Search for the cell housing the specified text and yield its (X, Y) center coordinate. 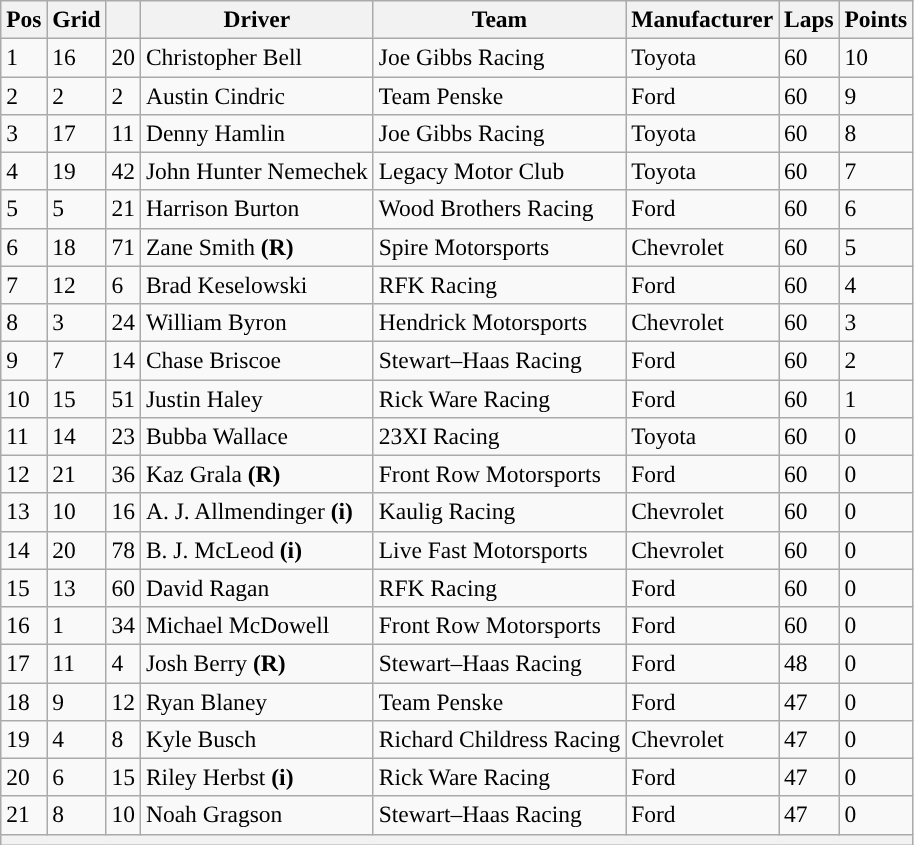
Riley Herbst (i) (256, 777)
Hendrick Motorsports (499, 322)
Legacy Motor Club (499, 171)
36 (123, 474)
34 (123, 625)
Manufacturer (702, 19)
Richard Childress Racing (499, 739)
48 (810, 663)
Laps (810, 19)
23XI Racing (499, 436)
Justin Haley (256, 398)
51 (123, 398)
Spire Motorsports (499, 247)
Zane Smith (R) (256, 247)
Kaz Grala (R) (256, 474)
Noah Gragson (256, 815)
Points (876, 19)
Kaulig Racing (499, 512)
Harrison Burton (256, 209)
Pos (24, 19)
John Hunter Nemechek (256, 171)
Josh Berry (R) (256, 663)
Kyle Busch (256, 739)
42 (123, 171)
23 (123, 436)
Wood Brothers Racing (499, 209)
78 (123, 550)
David Ragan (256, 588)
Denny Hamlin (256, 133)
Christopher Bell (256, 57)
Grid (76, 19)
William Byron (256, 322)
Team (499, 19)
71 (123, 247)
Bubba Wallace (256, 436)
B. J. McLeod (i) (256, 550)
Brad Keselowski (256, 285)
24 (123, 322)
Driver (256, 19)
Austin Cindric (256, 95)
Ryan Blaney (256, 701)
Chase Briscoe (256, 360)
Live Fast Motorsports (499, 550)
A. J. Allmendinger (i) (256, 512)
Michael McDowell (256, 625)
